From the cell containing the given text, extract its center point as (X, Y) coordinate. 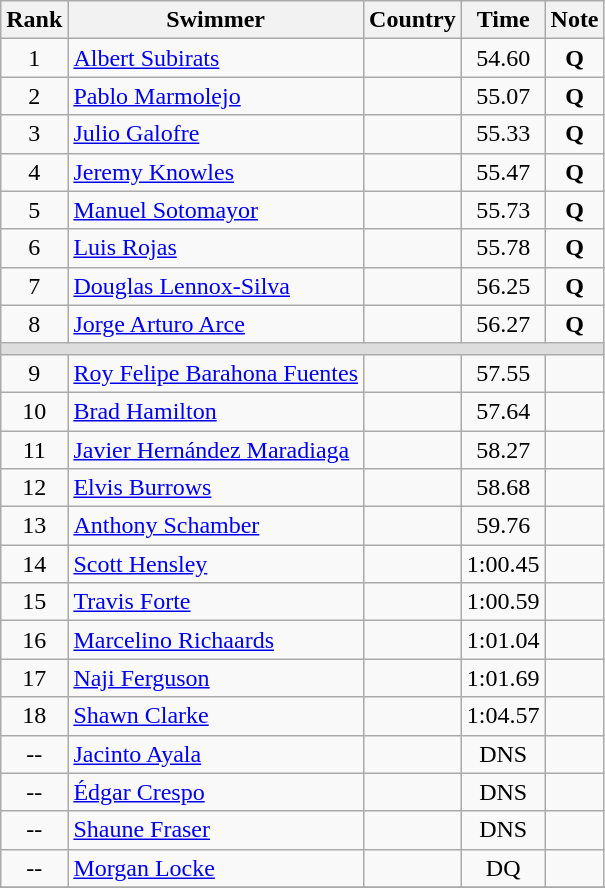
Note (574, 20)
Travis Forte (216, 602)
Roy Felipe Barahona Fuentes (216, 373)
15 (34, 602)
Julio Galofre (216, 134)
1:00.45 (503, 564)
12 (34, 488)
Jeremy Knowles (216, 172)
Swimmer (216, 20)
14 (34, 564)
9 (34, 373)
Édgar Crespo (216, 792)
Time (503, 20)
Marcelino Richaards (216, 640)
2 (34, 96)
4 (34, 172)
Country (413, 20)
5 (34, 210)
Luis Rojas (216, 248)
6 (34, 248)
3 (34, 134)
Morgan Locke (216, 868)
58.27 (503, 449)
Jorge Arturo Arce (216, 324)
56.25 (503, 286)
13 (34, 526)
1:01.04 (503, 640)
Rank (34, 20)
18 (34, 716)
DQ (503, 868)
Albert Subirats (216, 58)
55.47 (503, 172)
57.55 (503, 373)
Manuel Sotomayor (216, 210)
1 (34, 58)
Shawn Clarke (216, 716)
Pablo Marmolejo (216, 96)
Brad Hamilton (216, 411)
1:01.69 (503, 678)
58.68 (503, 488)
Naji Ferguson (216, 678)
Jacinto Ayala (216, 754)
55.07 (503, 96)
Javier Hernández Maradiaga (216, 449)
55.73 (503, 210)
Anthony Schamber (216, 526)
56.27 (503, 324)
54.60 (503, 58)
Douglas Lennox-Silva (216, 286)
Shaune Fraser (216, 830)
55.78 (503, 248)
59.76 (503, 526)
55.33 (503, 134)
8 (34, 324)
7 (34, 286)
57.64 (503, 411)
1:00.59 (503, 602)
Elvis Burrows (216, 488)
17 (34, 678)
1:04.57 (503, 716)
Scott Hensley (216, 564)
11 (34, 449)
16 (34, 640)
10 (34, 411)
